Provide the [x, y] coordinate of the cell's center where the given text is located.  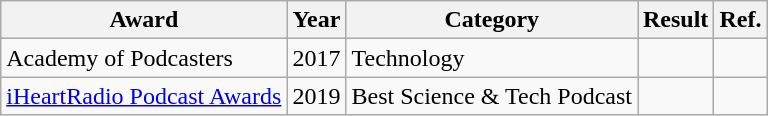
Category [492, 20]
Year [316, 20]
2017 [316, 58]
Academy of Podcasters [144, 58]
Ref. [740, 20]
Best Science & Tech Podcast [492, 96]
iHeartRadio Podcast Awards [144, 96]
Technology [492, 58]
Award [144, 20]
Result [676, 20]
2019 [316, 96]
